Pinpoint the cell where the given text exists, returning its [x, y] midpoint coordinate. 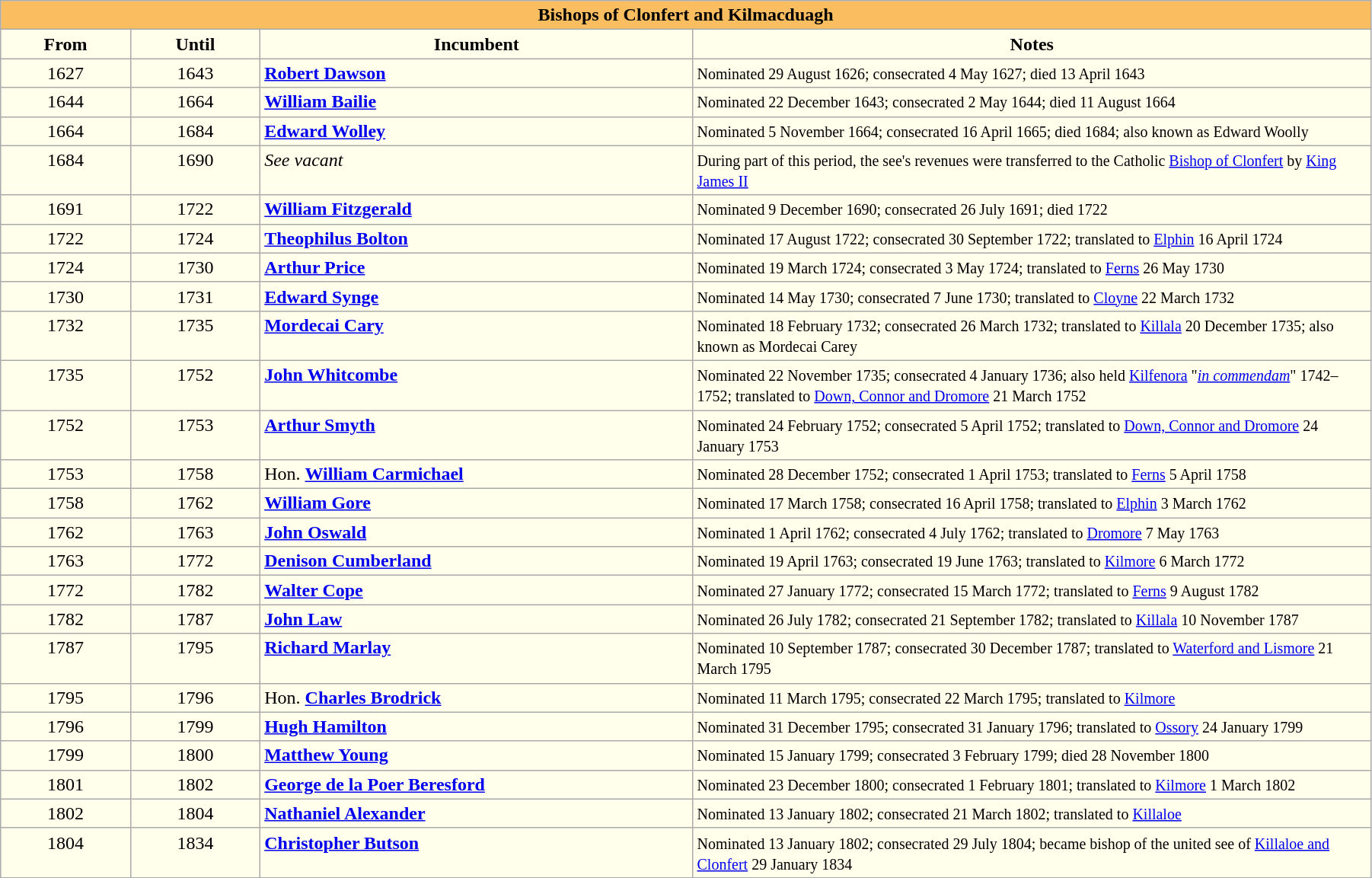
George de la Poer Beresford [477, 784]
1800 [195, 755]
Hugh Hamilton [477, 726]
Nominated 23 December 1800; consecrated 1 February 1801; translated to Kilmore 1 March 1802 [1032, 784]
During part of this period, the see's revenues were transferred to the Catholic Bishop of Clonfert by King James II [1032, 171]
Nominated 18 February 1732; consecrated 26 March 1732; translated to Killala 20 December 1735; also known as Mordecai Carey [1032, 335]
Walter Cope [477, 590]
Nominated 15 January 1799; consecrated 3 February 1799; died 28 November 1800 [1032, 755]
Incumbent [477, 44]
Richard Marlay [477, 658]
1731 [195, 296]
Nathaniel Alexander [477, 813]
John Whitcombe [477, 385]
Robert Dawson [477, 73]
Nominated 10 September 1787; consecrated 30 December 1787; translated to Waterford and Lismore 21 March 1795 [1032, 658]
Nominated 19 March 1724; consecrated 3 May 1724; translated to Ferns 26 May 1730 [1032, 267]
Mordecai Cary [477, 335]
1627 [65, 73]
Nominated 13 January 1802; consecrated 29 July 1804; became bishop of the united see of Killaloe and Clonfert 29 January 1834 [1032, 853]
Nominated 26 July 1782; consecrated 21 September 1782; translated to Killala 10 November 1787 [1032, 619]
Arthur Price [477, 267]
Nominated 19 April 1763; consecrated 19 June 1763; translated to Kilmore 6 March 1772 [1032, 561]
Until [195, 44]
Matthew Young [477, 755]
Nominated 17 March 1758; consecrated 16 April 1758; translated to Elphin 3 March 1762 [1032, 503]
Nominated 29 August 1626; consecrated 4 May 1627; died 13 April 1643 [1032, 73]
From [65, 44]
Nominated 24 February 1752; consecrated 5 April 1752; translated to Down, Connor and Dromore 24 January 1753 [1032, 434]
John Law [477, 619]
Theophilus Bolton [477, 238]
1691 [65, 209]
Nominated 27 January 1772; consecrated 15 March 1772; translated to Ferns 9 August 1782 [1032, 590]
Bishops of Clonfert and Kilmacduagh [686, 15]
Nominated 14 May 1730; consecrated 7 June 1730; translated to Cloyne 22 March 1732 [1032, 296]
Hon. William Carmichael [477, 474]
1643 [195, 73]
Edward Wolley [477, 131]
1732 [65, 335]
Nominated 31 December 1795; consecrated 31 January 1796; translated to Ossory 24 January 1799 [1032, 726]
Edward Synge [477, 296]
John Oswald [477, 532]
Hon. Charles Brodrick [477, 698]
Nominated 28 December 1752; consecrated 1 April 1753; translated to Ferns 5 April 1758 [1032, 474]
Nominated 17 August 1722; consecrated 30 September 1722; translated to Elphin 16 April 1724 [1032, 238]
1801 [65, 784]
Nominated 1 April 1762; consecrated 4 July 1762; translated to Dromore 7 May 1763 [1032, 532]
William Gore [477, 503]
Arthur Smyth [477, 434]
Denison Cumberland [477, 561]
Christopher Butson [477, 853]
Notes [1032, 44]
1834 [195, 853]
1644 [65, 102]
Nominated 9 December 1690; consecrated 26 July 1691; died 1722 [1032, 209]
1690 [195, 171]
William Bailie [477, 102]
William Fitzgerald [477, 209]
Nominated 5 November 1664; consecrated 16 April 1665; died 1684; also known as Edward Woolly [1032, 131]
See vacant [477, 171]
Nominated 13 January 1802; consecrated 21 March 1802; translated to Killaloe [1032, 813]
Nominated 11 March 1795; consecrated 22 March 1795; translated to Kilmore [1032, 698]
Nominated 22 December 1643; consecrated 2 May 1644; died 11 August 1664 [1032, 102]
